Determine the [X, Y] coordinate at the center of the cell enclosing the given text.  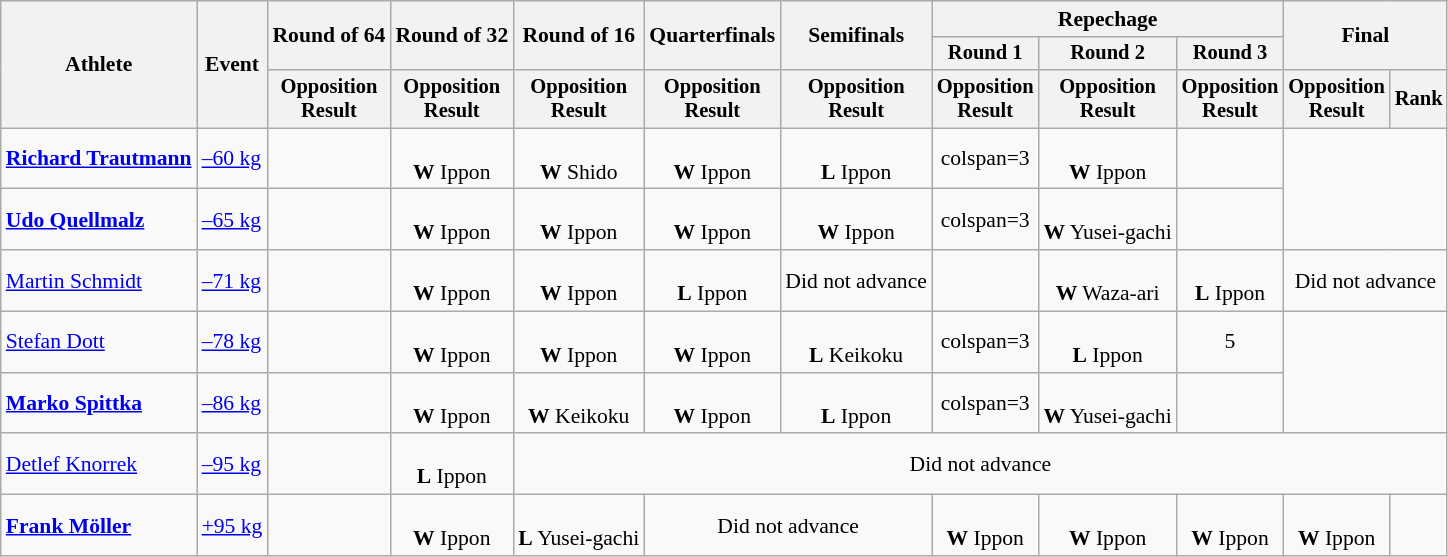
Marko Spittka [99, 404]
Round of 32 [452, 36]
Round of 16 [578, 36]
–78 kg [232, 342]
+95 kg [232, 526]
–86 kg [232, 404]
Round 2 [1107, 54]
–95 kg [232, 464]
–60 kg [232, 158]
Final [1365, 36]
Quarterfinals [712, 36]
Udo Quellmalz [99, 220]
W Waza-ari [1107, 280]
L Keikoku [856, 342]
Athlete [99, 64]
W Shido [578, 158]
Event [232, 64]
5 [1230, 342]
L Yusei-gachi [578, 526]
Round 3 [1230, 54]
Frank Möller [99, 526]
Repechage [1108, 19]
Detlef Knorrek [99, 464]
–71 kg [232, 280]
Round 1 [986, 54]
Rank [1419, 99]
Stefan Dott [99, 342]
Round of 64 [328, 36]
–65 kg [232, 220]
Martin Schmidt [99, 280]
Richard Trautmann [99, 158]
Semifinals [856, 36]
W Keikoku [578, 404]
